Extract the [x, y] coordinate from the center of the cell holding the provided text.  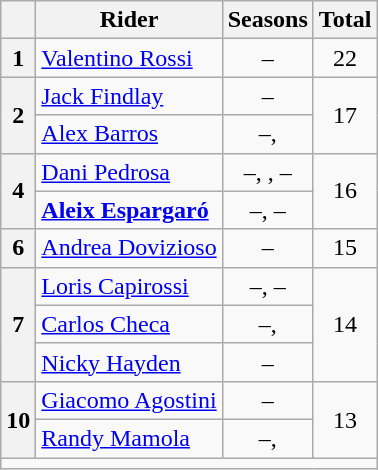
10 [18, 419]
13 [345, 419]
22 [345, 58]
Dani Pedrosa [129, 172]
Nicky Hayden [129, 362]
7 [18, 324]
Andrea Dovizioso [129, 248]
Valentino Rossi [129, 58]
16 [345, 191]
Rider [129, 20]
–, , – [268, 172]
2 [18, 115]
Randy Mamola [129, 438]
1 [18, 58]
14 [345, 324]
Seasons [268, 20]
Alex Barros [129, 134]
Aleix Espargaró [129, 210]
15 [345, 248]
Jack Findlay [129, 96]
6 [18, 248]
Total [345, 20]
Carlos Checa [129, 324]
Giacomo Agostini [129, 400]
17 [345, 115]
Loris Capirossi [129, 286]
4 [18, 191]
